From the cell containing the given text, extract its center point as [x, y] coordinate. 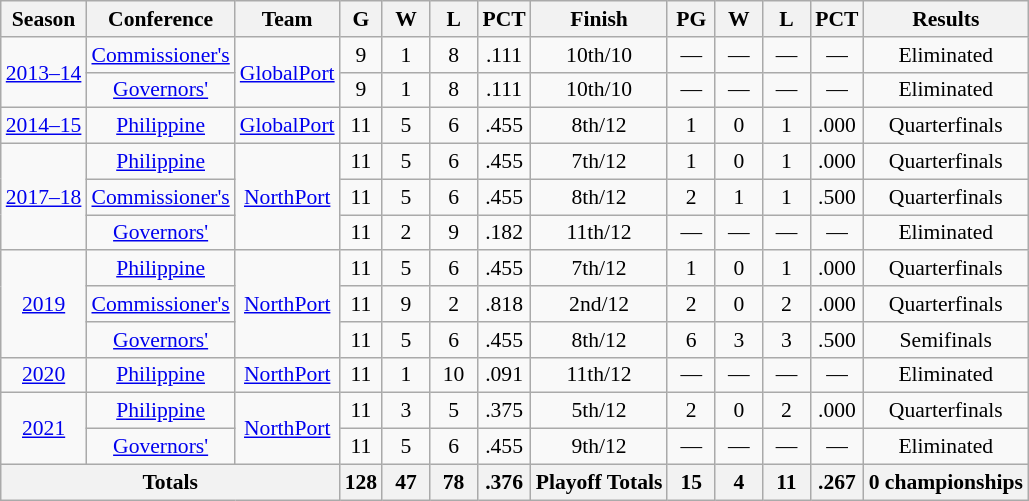
Conference [160, 19]
2019 [44, 304]
2020 [44, 375]
Totals [170, 482]
128 [362, 482]
0 championships [946, 482]
47 [406, 482]
Finish [600, 19]
.091 [504, 375]
9th/12 [600, 447]
5th/12 [600, 411]
.375 [504, 411]
15 [691, 482]
Playoff Totals [600, 482]
2013–14 [44, 72]
2nd/12 [600, 304]
PG [691, 19]
.182 [504, 233]
Season [44, 19]
4 [739, 482]
G [362, 19]
2017–18 [44, 198]
Semifinals [946, 340]
10 [454, 375]
78 [454, 482]
.267 [836, 482]
.376 [504, 482]
Team [288, 19]
Results [946, 19]
2014–15 [44, 126]
.818 [504, 304]
2021 [44, 428]
